Provide the [x, y] coordinate of the cell's center where the given text is located.  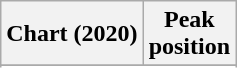
Peak position [189, 34]
Chart (2020) [72, 34]
